Detect which cell encompasses the target text, then output its [X, Y] center coordinate. 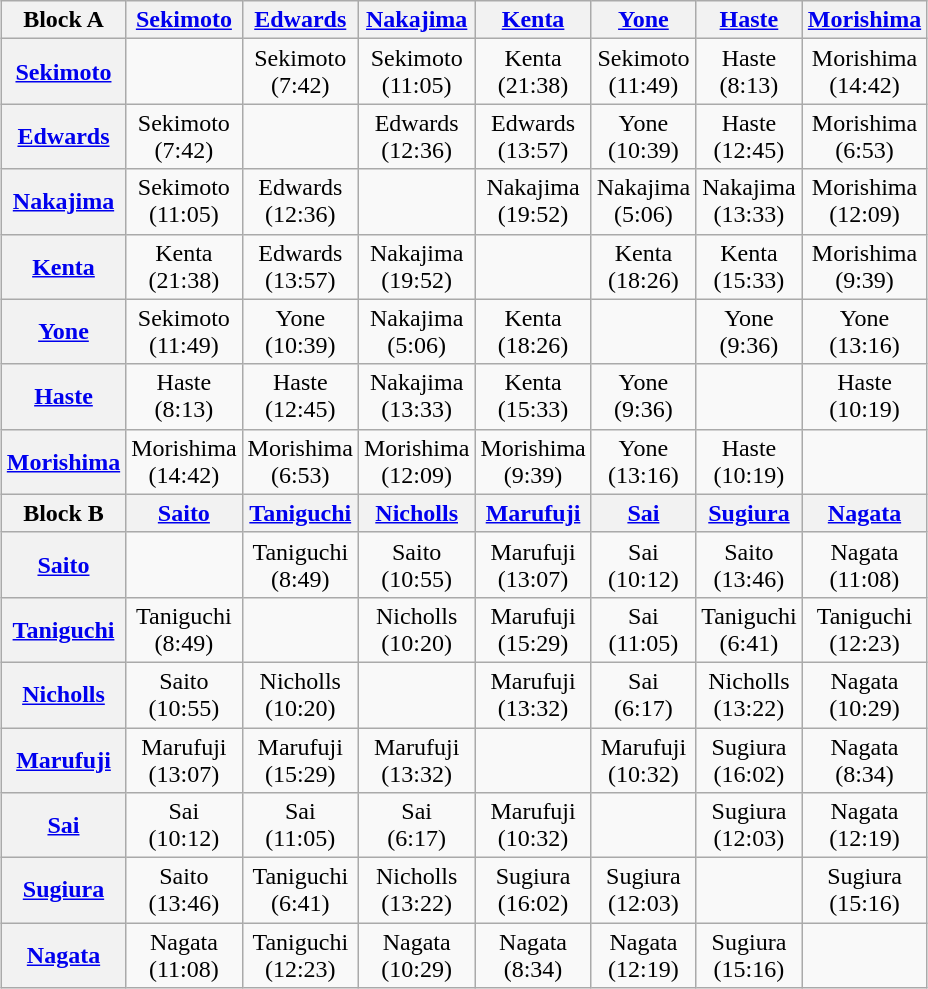
Block B [63, 513]
Block A [63, 20]
